Provide the [x, y] coordinate of the cell's center where the given text is located.  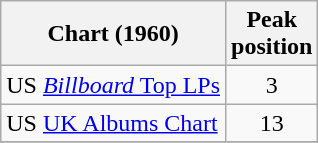
Peakposition [272, 34]
3 [272, 85]
13 [272, 123]
US Billboard Top LPs [114, 85]
Chart (1960) [114, 34]
US UK Albums Chart [114, 123]
